Search for the cell housing the specified text and yield its [x, y] center coordinate. 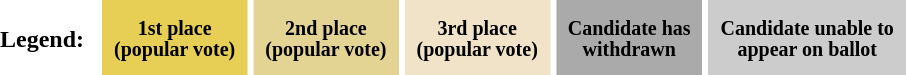
3rd place(popular vote) [478, 38]
Legend: [48, 38]
1st place(popular vote) [174, 38]
Candidate haswithdrawn [630, 38]
2nd place(popular vote) [326, 38]
Candidate unable to appear on ballot [808, 38]
